Return the (X, Y) coordinate for the center point of the cell that contains the specified text.  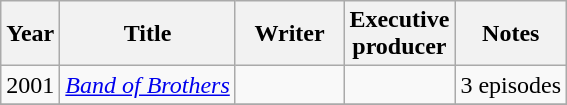
Title (148, 34)
Executive producer (400, 34)
Year (30, 34)
Band of Brothers (148, 85)
2001 (30, 85)
Notes (511, 34)
Writer (290, 34)
3 episodes (511, 85)
